Capture the cell that displays the provided text and extract its [X, Y] central coordinate. 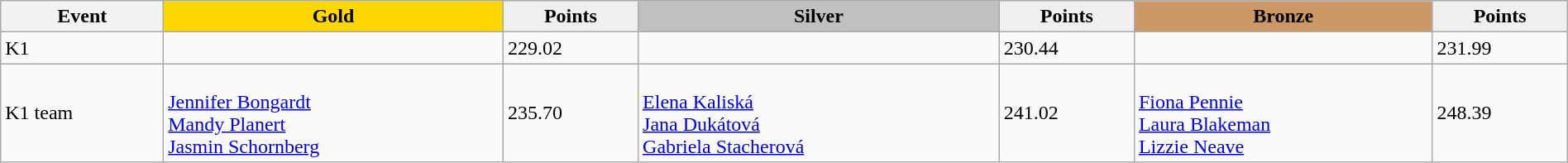
241.02 [1067, 113]
Jennifer BongardtMandy PlanertJasmin Schornberg [334, 113]
Bronze [1284, 17]
229.02 [571, 48]
231.99 [1500, 48]
Fiona PennieLaura BlakemanLizzie Neave [1284, 113]
Event [83, 17]
Gold [334, 17]
Elena KaliskáJana DukátováGabriela Stacherová [819, 113]
Silver [819, 17]
248.39 [1500, 113]
235.70 [571, 113]
230.44 [1067, 48]
K1 [83, 48]
K1 team [83, 113]
